Identify which cell holds the provided text, then report its (x, y) central coordinate. 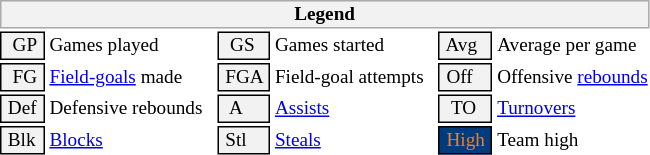
GP (22, 46)
TO (466, 108)
Avg (466, 46)
FGA (244, 77)
Field-goal attempts (354, 77)
Offensive rebounds (573, 77)
Average per game (573, 46)
Blocks (131, 140)
Turnovers (573, 108)
Steals (354, 140)
Off (466, 77)
High (466, 140)
Legend (324, 14)
Def (22, 108)
Stl (244, 140)
Assists (354, 108)
Defensive rebounds (131, 108)
Blk (22, 140)
Team high (573, 140)
A (244, 108)
Games started (354, 46)
FG (22, 77)
Field-goals made (131, 77)
Games played (131, 46)
GS (244, 46)
